Return the [X, Y] coordinate for the center point of the cell that contains the specified text.  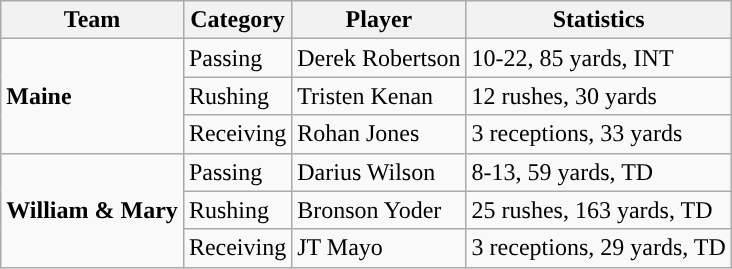
25 rushes, 163 yards, TD [598, 210]
12 rushes, 30 yards [598, 96]
Bronson Yoder [379, 210]
8-13, 59 yards, TD [598, 172]
10-22, 85 yards, INT [598, 58]
Darius Wilson [379, 172]
Category [237, 20]
Maine [92, 96]
Tristen Kenan [379, 96]
Statistics [598, 20]
Team [92, 20]
3 receptions, 33 yards [598, 134]
Rohan Jones [379, 134]
JT Mayo [379, 248]
William & Mary [92, 210]
Derek Robertson [379, 58]
3 receptions, 29 yards, TD [598, 248]
Player [379, 20]
